Scan for the cell matching the given text and deliver its [x, y] coordinate at center. 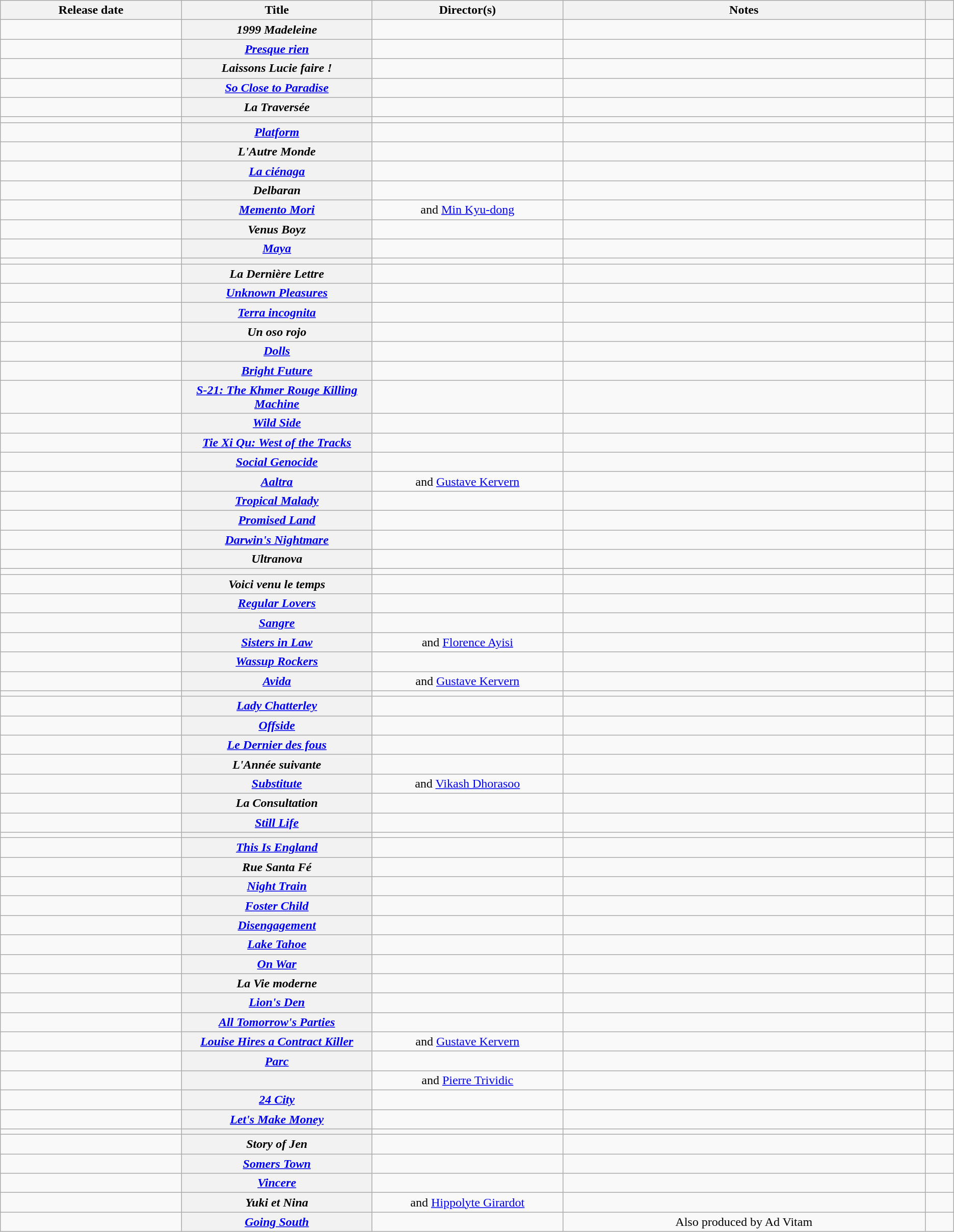
Going South [277, 1222]
Rue Santa Fé [277, 867]
On War [277, 964]
Venus Boyz [277, 229]
Also produced by Ad Vitam [744, 1222]
Le Dernier des fous [277, 745]
Regular Lovers [277, 604]
Social Genocide [277, 462]
Sangre [277, 623]
and Min Kyu-dong [467, 209]
All Tomorrow's Parties [277, 1022]
Unknown Pleasures [277, 293]
Night Train [277, 886]
L'Année suivante [277, 764]
Notes [744, 10]
Promised Land [277, 520]
Release date [91, 10]
Ultranova [277, 559]
Lady Chatterley [277, 706]
1999 Madeleine [277, 30]
Tie Xi Qu: West of the Tracks [277, 442]
Bright Future [277, 371]
Let's Make Money [277, 1119]
Disengagement [277, 925]
Delbaran [277, 190]
Avida [277, 681]
Terra incognita [277, 312]
Story of Jen [277, 1144]
Un oso rojo [277, 332]
Lion's Den [277, 1003]
Dolls [277, 351]
Lake Tahoe [277, 945]
Parc [277, 1061]
Title [277, 10]
La Dernière Lettre [277, 274]
Sisters in Law [277, 642]
La Consultation [277, 803]
S-21: The Khmer Rouge Killing Machine [277, 397]
Still Life [277, 822]
Memento Mori [277, 209]
and Hippolyte Girardot [467, 1202]
La ciénaga [277, 171]
Wassup Rockers [277, 662]
and Florence Ayisi [467, 642]
Darwin's Nightmare [277, 540]
Voici venu le temps [277, 584]
Platform [277, 132]
Wild Side [277, 423]
This Is England [277, 848]
Foster Child [277, 906]
Tropical Malady [277, 501]
and Vikash Dhorasoo [467, 783]
L'Autre Monde [277, 151]
Somers Town [277, 1164]
Presque rien [277, 49]
Maya [277, 249]
Substitute [277, 783]
24 City [277, 1099]
Vincere [277, 1183]
Aaltra [277, 481]
La Vie moderne [277, 983]
Offside [277, 725]
and Pierre Trividic [467, 1080]
So Close to Paradise [277, 88]
Yuki et Nina [277, 1202]
Laissons Lucie faire ! [277, 68]
La Traversée [277, 107]
Director(s) [467, 10]
Louise Hires a Contract Killer [277, 1041]
